Return the (x, y) coordinate for the center point of the cell that contains the specified text.  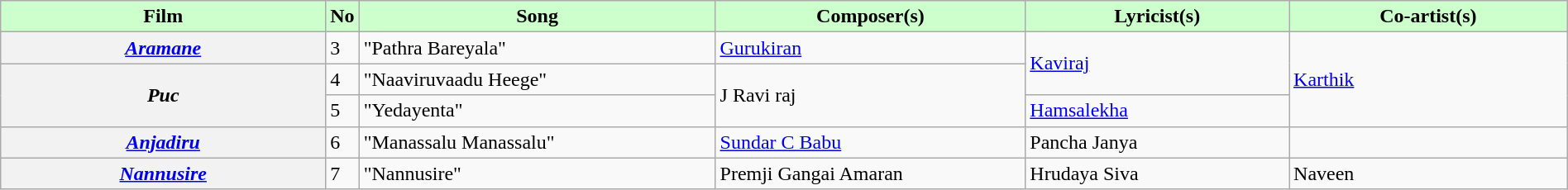
"Nannusire" (538, 173)
J Ravi raj (870, 95)
Pancha Janya (1158, 142)
No (342, 17)
"Pathra Bareyala" (538, 48)
"Naaviruvaadu Heege" (538, 79)
Aramane (164, 48)
7 (342, 173)
"Yedayenta" (538, 111)
"Manassalu Manassalu" (538, 142)
Kaviraj (1158, 64)
Hamsalekha (1158, 111)
Lyricist(s) (1158, 17)
6 (342, 142)
Karthik (1429, 79)
Naveen (1429, 173)
4 (342, 79)
Gurukiran (870, 48)
Sundar C Babu (870, 142)
Premji Gangai Amaran (870, 173)
Anjadiru (164, 142)
Co-artist(s) (1429, 17)
Composer(s) (870, 17)
3 (342, 48)
Nannusire (164, 173)
Song (538, 17)
Hrudaya Siva (1158, 173)
Film (164, 17)
Puc (164, 95)
5 (342, 111)
